Locate the cell with the specified text and output its (X, Y) center coordinate. 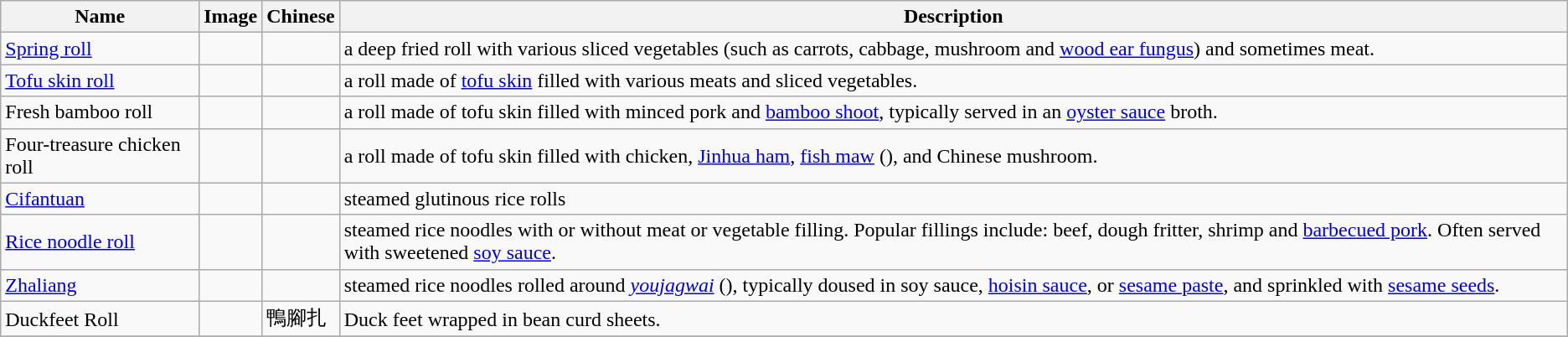
Duckfeet Roll (101, 319)
steamed glutinous rice rolls (953, 199)
a roll made of tofu skin filled with various meats and sliced vegetables. (953, 80)
Image (231, 17)
steamed rice noodles rolled around youjagwai (), typically doused in soy sauce, hoisin sauce, or sesame paste, and sprinkled with sesame seeds. (953, 285)
Name (101, 17)
Spring roll (101, 49)
鴨腳扎 (301, 319)
Description (953, 17)
a roll made of tofu skin filled with minced pork and bamboo shoot, typically served in an oyster sauce broth. (953, 112)
Chinese (301, 17)
Fresh bamboo roll (101, 112)
Tofu skin roll (101, 80)
Rice noodle roll (101, 241)
a deep fried roll with various sliced vegetables (such as carrots, cabbage, mushroom and wood ear fungus) and sometimes meat. (953, 49)
Zhaliang (101, 285)
a roll made of tofu skin filled with chicken, Jinhua ham, fish maw (), and Chinese mushroom. (953, 156)
Duck feet wrapped in bean curd sheets. (953, 319)
Cifantuan (101, 199)
Four-treasure chicken roll (101, 156)
